Provide the [x, y] coordinate of the cell's center where the given text is located.  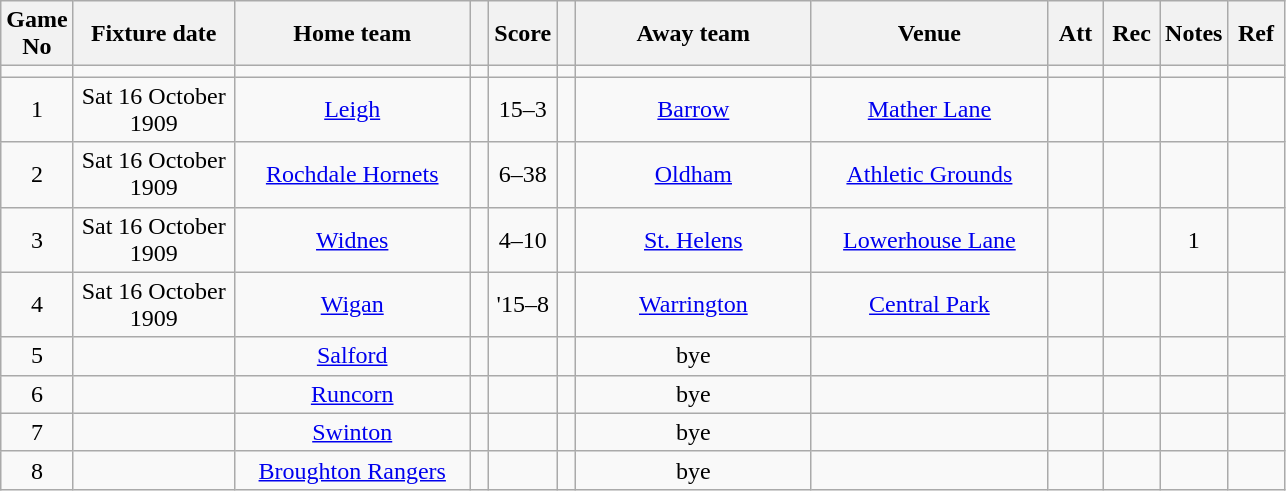
Venue [929, 34]
Runcorn [352, 394]
5 [37, 356]
Rochdale Hornets [352, 174]
'15–8 [523, 304]
Broughton Rangers [352, 470]
Athletic Grounds [929, 174]
6 [37, 394]
Swinton [352, 432]
Oldham [693, 174]
4 [37, 304]
Game No [37, 34]
Att [1075, 34]
Central Park [929, 304]
Salford [352, 356]
6–38 [523, 174]
Ref [1256, 34]
Notes [1194, 34]
Lowerhouse Lane [929, 240]
Mather Lane [929, 110]
Leigh [352, 110]
Rec [1132, 34]
3 [37, 240]
Fixture date [154, 34]
4–10 [523, 240]
15–3 [523, 110]
7 [37, 432]
2 [37, 174]
Widnes [352, 240]
Wigan [352, 304]
Away team [693, 34]
Barrow [693, 110]
8 [37, 470]
St. Helens [693, 240]
Warrington [693, 304]
Score [523, 34]
Home team [352, 34]
